Locate the cell with the specified text and output its (x, y) center coordinate. 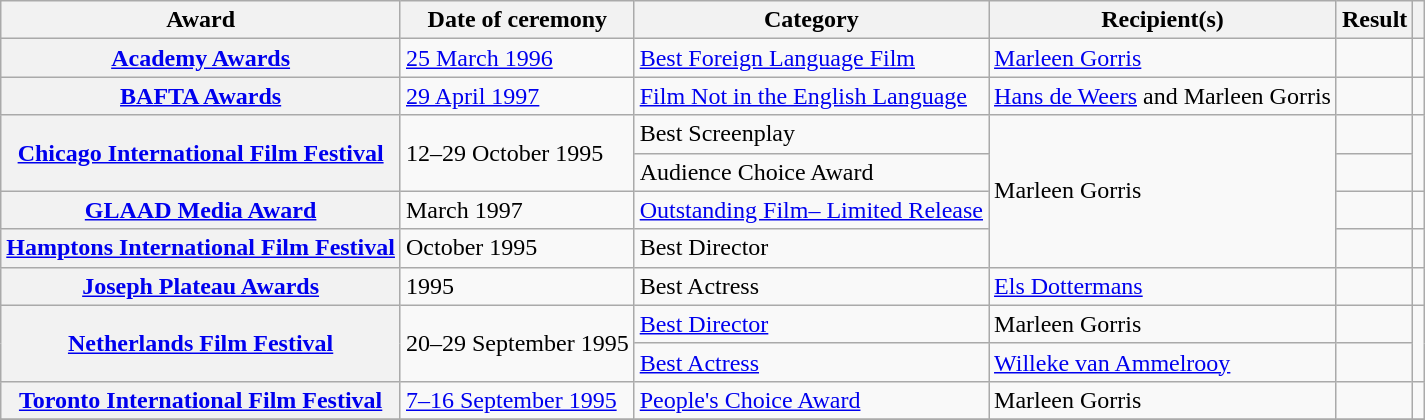
Film Not in the English Language (811, 96)
Chicago International Film Festival (201, 153)
12–29 October 1995 (517, 153)
1995 (517, 286)
BAFTA Awards (201, 96)
7–16 September 1995 (517, 400)
Result (1374, 20)
Date of ceremony (517, 20)
Audience Choice Award (811, 172)
Hans de Weers and Marleen Gorris (1163, 96)
29 April 1997 (517, 96)
Netherlands Film Festival (201, 343)
GLAAD Media Award (201, 210)
March 1997 (517, 210)
Recipient(s) (1163, 20)
Award (201, 20)
Category (811, 20)
20–29 September 1995 (517, 343)
Joseph Plateau Awards (201, 286)
Hamptons International Film Festival (201, 248)
October 1995 (517, 248)
Willeke van Ammelrooy (1163, 362)
Best Foreign Language Film (811, 58)
Outstanding Film– Limited Release (811, 210)
25 March 1996 (517, 58)
Els Dottermans (1163, 286)
People's Choice Award (811, 400)
Best Screenplay (811, 134)
Toronto International Film Festival (201, 400)
Academy Awards (201, 58)
